Extract the [x, y] coordinate from the center of the cell holding the provided text.  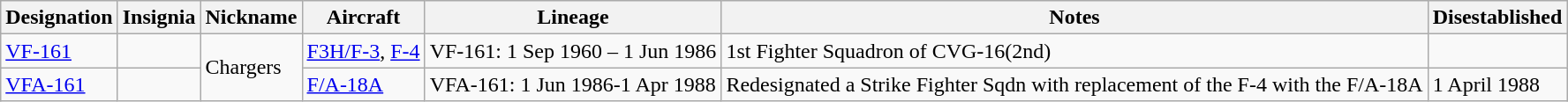
Lineage [573, 18]
Designation [59, 18]
Notes [1074, 18]
1st Fighter Squadron of CVG-16(2nd) [1074, 51]
VFA-161 [59, 84]
Disestablished [1497, 18]
Nickname [251, 18]
VFA-161: 1 Jun 1986-1 Apr 1988 [573, 84]
VF-161 [59, 51]
VF-161: 1 Sep 1960 – 1 Jun 1986 [573, 51]
Aircraft [364, 18]
F/A-18A [364, 84]
Insignia [159, 18]
Redesignated a Strike Fighter Sqdn with replacement of the F-4 with the F/A-18A [1074, 84]
F3H/F-3, F-4 [364, 51]
Chargers [251, 68]
1 April 1988 [1497, 84]
